Locate the cell with the specified text and output its [X, Y] center coordinate. 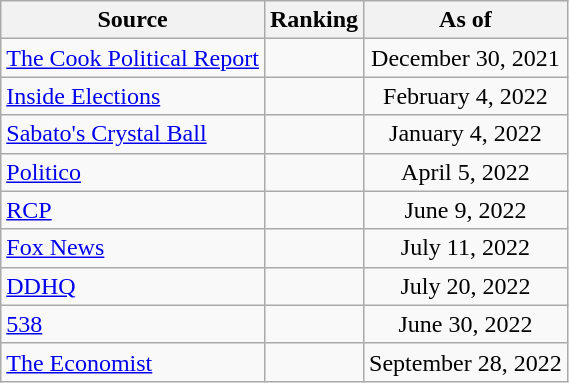
The Economist [133, 362]
538 [133, 324]
The Cook Political Report [133, 58]
January 4, 2022 [466, 134]
September 28, 2022 [466, 362]
As of [466, 20]
July 20, 2022 [466, 286]
Politico [133, 172]
RCP [133, 210]
Fox News [133, 248]
February 4, 2022 [466, 96]
April 5, 2022 [466, 172]
December 30, 2021 [466, 58]
DDHQ [133, 286]
Ranking [314, 20]
July 11, 2022 [466, 248]
June 30, 2022 [466, 324]
Source [133, 20]
Inside Elections [133, 96]
June 9, 2022 [466, 210]
Sabato's Crystal Ball [133, 134]
